Scan for the cell matching the given text and deliver its [X, Y] coordinate at center. 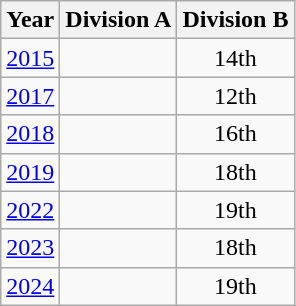
Division A [118, 20]
2023 [30, 248]
16th [236, 134]
12th [236, 96]
2022 [30, 210]
2017 [30, 96]
2019 [30, 172]
Year [30, 20]
2018 [30, 134]
2024 [30, 286]
Division B [236, 20]
2015 [30, 58]
14th [236, 58]
